Capture the cell that displays the provided text and extract its (X, Y) central coordinate. 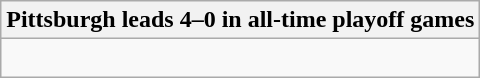
Pittsburgh leads 4–0 in all-time playoff games (240, 20)
